Provide the [X, Y] coordinate of the cell's center where the given text is located.  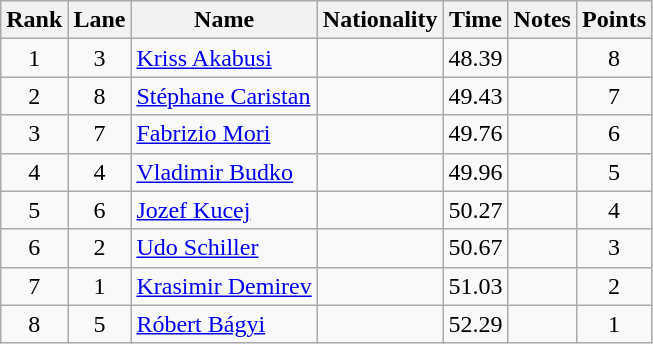
Vladimir Budko [224, 172]
Rank [34, 20]
Kriss Akabusi [224, 58]
Krasimir Demirev [224, 286]
Udo Schiller [224, 248]
49.76 [476, 134]
Name [224, 20]
Time [476, 20]
50.67 [476, 248]
Notes [542, 20]
49.96 [476, 172]
Lane [100, 20]
52.29 [476, 324]
Nationality [380, 20]
48.39 [476, 58]
50.27 [476, 210]
Stéphane Caristan [224, 96]
Róbert Bágyi [224, 324]
Jozef Kucej [224, 210]
51.03 [476, 286]
Points [614, 20]
Fabrizio Mori [224, 134]
49.43 [476, 96]
